Locate the cell with the specified text and output its (X, Y) center coordinate. 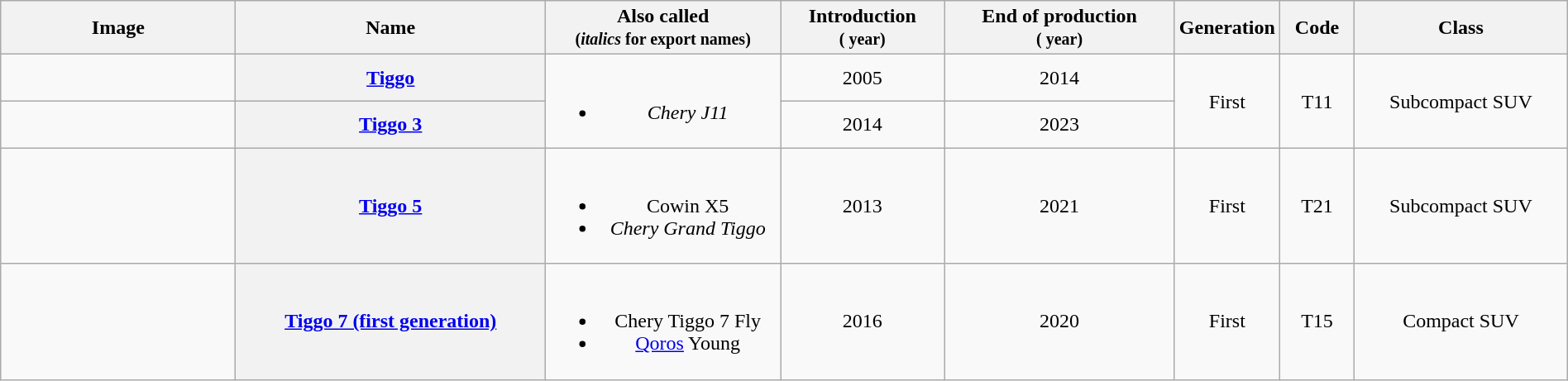
Image (118, 28)
Cowin X5Chery Grand Tiggo (663, 206)
2016 (863, 321)
Tiggo 5 (390, 206)
End of production( year) (1060, 28)
Name (390, 28)
Class (1461, 28)
Chery J11 (663, 101)
2013 (863, 206)
2005 (863, 78)
Tiggo 3 (390, 124)
Generation (1227, 28)
T15 (1317, 321)
Chery Tiggo 7 FlyQoros Young (663, 321)
Also called(italics for export names) (663, 28)
Tiggo (390, 78)
T21 (1317, 206)
Introduction( year) (863, 28)
Code (1317, 28)
Compact SUV (1461, 321)
2020 (1060, 321)
2021 (1060, 206)
2023 (1060, 124)
T11 (1317, 101)
Tiggo 7 (first generation) (390, 321)
